For the text-containing cell, return its midpoint in [X, Y] coordinate format. 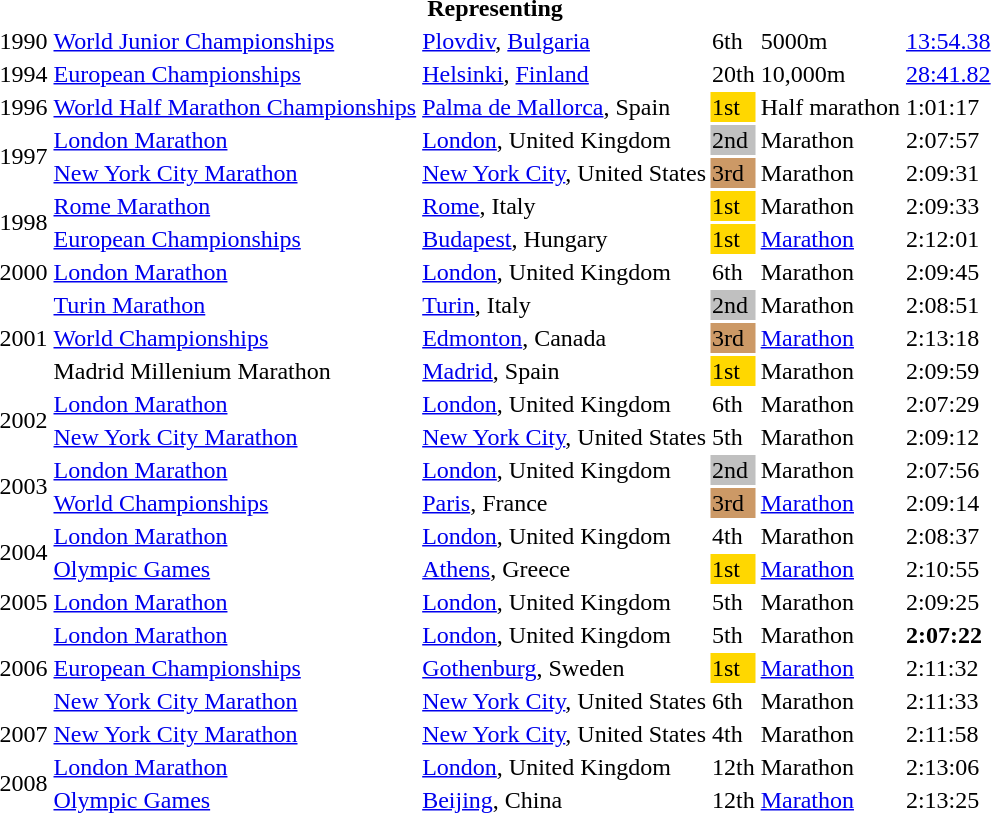
Half marathon [830, 107]
Palma de Mallorca, Spain [564, 107]
Rome Marathon [235, 206]
Rome, Italy [564, 206]
20th [733, 74]
Helsinki, Finland [564, 74]
Gothenburg, Sweden [564, 668]
Budapest, Hungary [564, 239]
10,000m [830, 74]
Olympic Games [235, 569]
Athens, Greece [564, 569]
Turin, Italy [564, 305]
Madrid Millenium Marathon [235, 371]
Paris, France [564, 503]
Turin Marathon [235, 305]
Edmonton, Canada [564, 338]
World Half Marathon Championships [235, 107]
12th [733, 767]
5000m [830, 41]
World Junior Championships [235, 41]
Plovdiv, Bulgaria [564, 41]
Madrid, Spain [564, 371]
